Find where the given text appears and provide that cell's center as [x, y] coordinate. 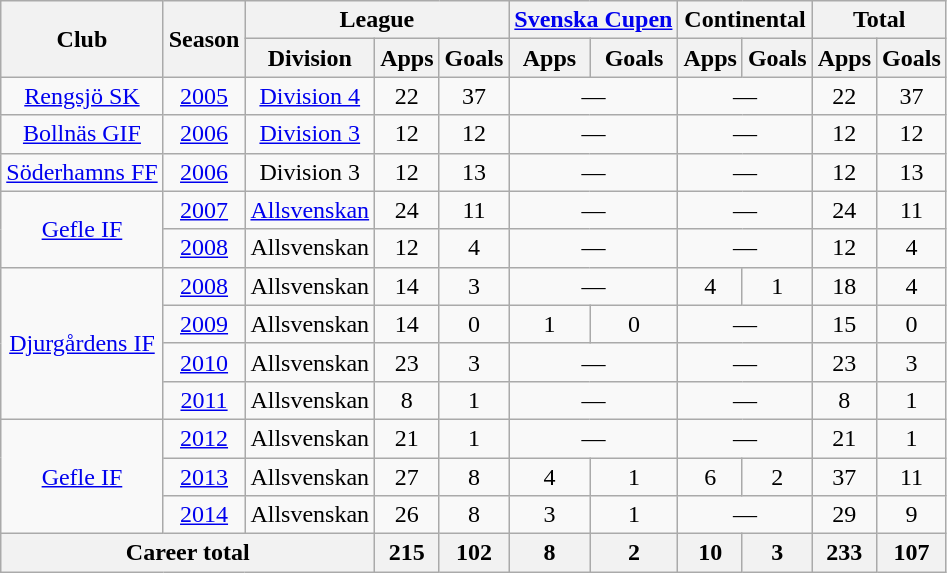
215 [407, 553]
6 [710, 477]
9 [912, 515]
2010 [204, 362]
233 [844, 553]
29 [844, 515]
2014 [204, 515]
Rengsjö SK [82, 96]
Djurgårdens IF [82, 343]
102 [474, 553]
Söderhamns FF [82, 172]
2012 [204, 438]
26 [407, 515]
107 [912, 553]
2007 [204, 210]
2011 [204, 400]
Continental [745, 20]
2009 [204, 324]
Svenska Cupen [594, 20]
League [377, 20]
27 [407, 477]
Division 4 [310, 96]
Club [82, 39]
Bollnäs GIF [82, 134]
2005 [204, 96]
Total [879, 20]
18 [844, 286]
Career total [188, 553]
Division [310, 58]
10 [710, 553]
Season [204, 39]
2013 [204, 477]
15 [844, 324]
